Scan for the cell matching the given text and deliver its [x, y] coordinate at center. 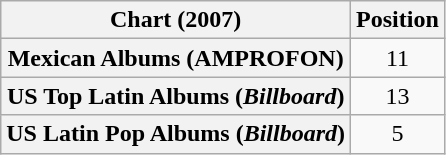
US Latin Pop Albums (Billboard) [176, 134]
5 [398, 134]
Chart (2007) [176, 20]
11 [398, 58]
Mexican Albums (AMPROFON) [176, 58]
US Top Latin Albums (Billboard) [176, 96]
Position [398, 20]
13 [398, 96]
